Return [X, Y] of the center of cell containing provided text 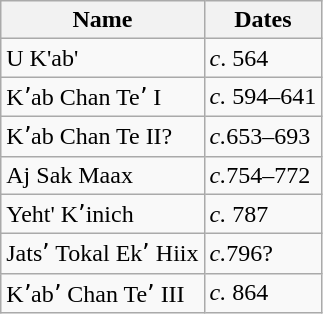
Dates [263, 20]
Kʼabʼ Chan Teʼ III [102, 293]
c.796? [263, 254]
Yeht' Kʼinich [102, 214]
Kʼab Chan Teʼ I [102, 97]
c. 787 [263, 214]
c. 594–641 [263, 97]
c.754–772 [263, 175]
Kʼab Chan Te II? [102, 136]
c. 864 [263, 293]
Jatsʼ Tokal Ekʼ Hiix [102, 254]
c. 564 [263, 58]
c.653–693 [263, 136]
U K'ab' [102, 58]
Aj Sak Maax [102, 175]
Name [102, 20]
